From the cell containing the given text, extract its center point as (X, Y) coordinate. 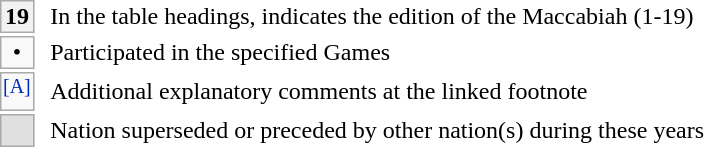
[A] (17, 92)
19 (17, 16)
• (17, 52)
